From the cell containing the given text, extract its center point as (x, y) coordinate. 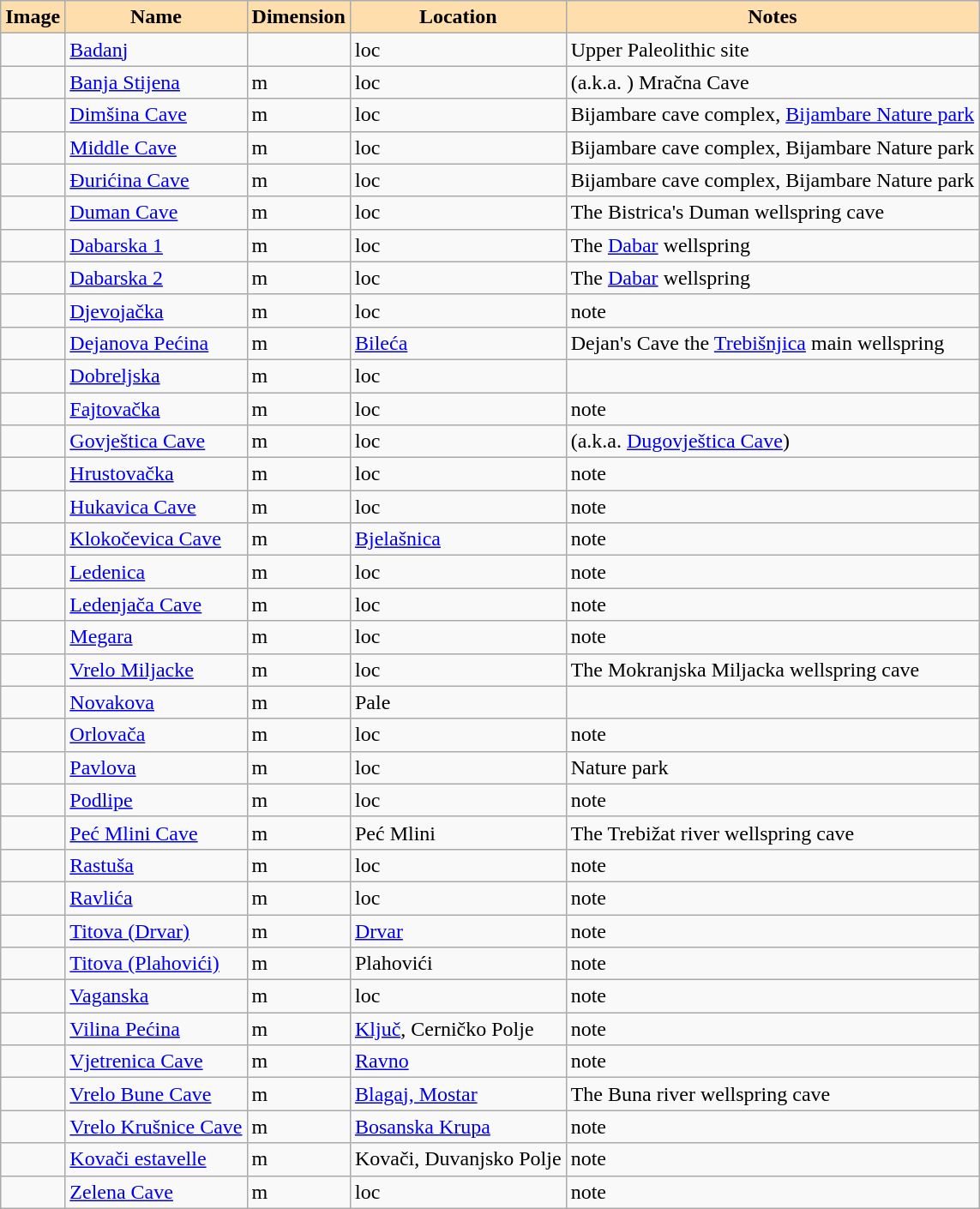
Djevojačka (156, 310)
Vrelo Krušnice Cave (156, 1127)
The Bistrica's Duman wellspring cave (773, 213)
Ledenica (156, 572)
Megara (156, 637)
Notes (773, 17)
Name (156, 17)
Peć Mlini (458, 833)
Ravlića (156, 898)
Titova (Drvar) (156, 930)
Vrelo Bune Cave (156, 1094)
Đurićina Cave (156, 180)
The Mokranjska Miljacka wellspring cave (773, 670)
Ledenjača Cave (156, 604)
Novakova (156, 702)
Zelena Cave (156, 1192)
Dimšina Cave (156, 115)
Vaganska (156, 996)
Govještica Cave (156, 442)
Dejan's Cave the Trebišnjica main wellspring (773, 343)
Orlovača (156, 735)
Podlipe (156, 800)
Hrustovačka (156, 474)
Dejanova Pećina (156, 343)
Dobreljska (156, 376)
The Buna river wellspring cave (773, 1094)
Dabarska 2 (156, 278)
Hukavica Cave (156, 507)
Klokočevica Cave (156, 539)
Peć Mlini Cave (156, 833)
Kovači, Duvanjsko Polje (458, 1159)
Kovači estavelle (156, 1159)
Duman Cave (156, 213)
Vilina Pećina (156, 1029)
Bosanska Krupa (458, 1127)
Location (458, 17)
Pale (458, 702)
Plahovići (458, 964)
Ključ, Cerničko Polje (458, 1029)
(a.k.a. Dugovještica Cave) (773, 442)
Titova (Plahovići) (156, 964)
Upper Paleolithic site (773, 50)
Dabarska 1 (156, 245)
Bjelašnica (458, 539)
The Trebižat river wellspring cave (773, 833)
Image (33, 17)
Vjetrenica Cave (156, 1062)
Dimension (298, 17)
Pavlova (156, 767)
Rastuša (156, 865)
Blagaj, Mostar (458, 1094)
(a.k.a. ) Mračna Cave (773, 82)
Ravno (458, 1062)
Nature park (773, 767)
Banja Stijena (156, 82)
Vrelo Miljacke (156, 670)
Fajtovačka (156, 409)
Middle Cave (156, 147)
Drvar (458, 930)
Badanj (156, 50)
Bileća (458, 343)
